Find where the given text appears and provide that cell's center as [x, y] coordinate. 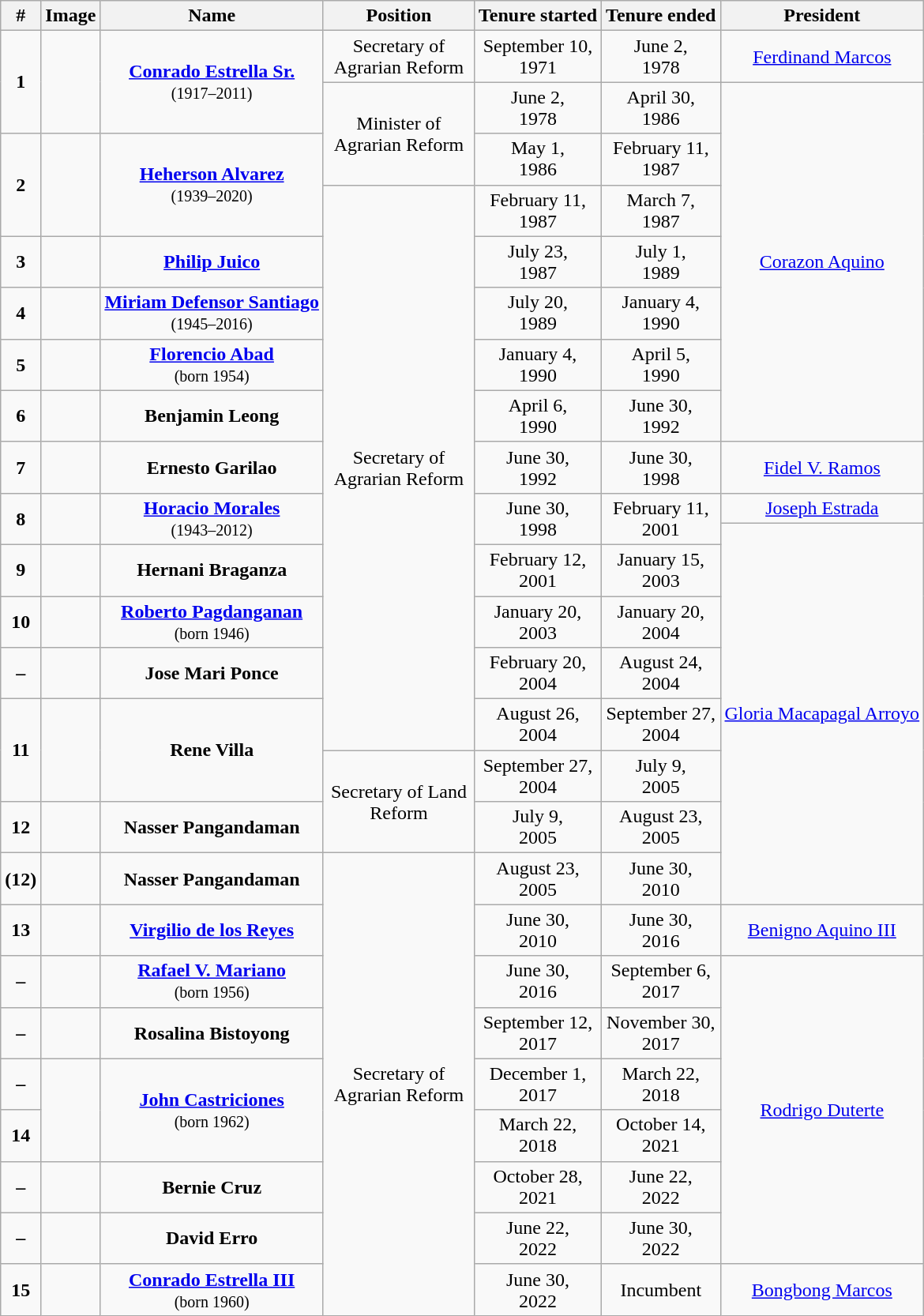
Ferdinand Marcos [822, 57]
January 20,2004 [661, 621]
12 [21, 828]
Secretary of Land Reform [398, 802]
4 [21, 313]
February 12,2001 [537, 570]
Rafael V. Mariano(born 1956) [212, 981]
February 20,2004 [537, 673]
February 11,2001 [661, 518]
August 24,2004 [661, 673]
10 [21, 621]
Joseph Estrada [822, 508]
President [822, 16]
Conrado Estrella Sr.(1917–2011) [212, 82]
Heherson Alvarez(1939–2020) [212, 185]
Name [212, 16]
14 [21, 1136]
April 30,1986 [661, 107]
Bernie Cruz [212, 1186]
8 [21, 518]
July 1,1989 [661, 262]
Incumbent [661, 1289]
August 26,2004 [537, 725]
January 15,2003 [661, 570]
April 5,1990 [661, 365]
11 [21, 750]
David Erro [212, 1239]
Florencio Abad(born 1954) [212, 365]
6 [21, 415]
Benigno Aquino III [822, 931]
2 [21, 185]
Ernesto Garilao [212, 468]
Benjamin Leong [212, 415]
Rene Villa [212, 750]
Position [398, 16]
15 [21, 1289]
July 23,1987 [537, 262]
Tenure started [537, 16]
Conrado Estrella III(born 1960) [212, 1289]
Rodrigo Duterte [822, 1110]
13 [21, 931]
July 20,1989 [537, 313]
7 [21, 468]
May 1,1986 [537, 160]
Minister of Agrarian Reform [398, 133]
Tenure ended [661, 16]
Virgilio de los Reyes [212, 931]
November 30,2017 [661, 1033]
# [21, 16]
September 6,2017 [661, 981]
5 [21, 365]
(12) [21, 878]
Rosalina Bistoyong [212, 1033]
September 10,1971 [537, 57]
October 28,2021 [537, 1186]
3 [21, 262]
January 20,2003 [537, 621]
9 [21, 570]
Miriam Defensor Santiago(1945–2016) [212, 313]
Corazon Aquino [822, 262]
Hernani Braganza [212, 570]
1 [21, 82]
Horacio Morales(1943–2012) [212, 518]
Roberto Pagdanganan(born 1946) [212, 621]
April 6,1990 [537, 415]
Jose Mari Ponce [212, 673]
Fidel V. Ramos [822, 468]
John Castriciones(born 1962) [212, 1110]
March 7,1987 [661, 210]
September 12,2017 [537, 1033]
Gloria Macapagal Arroyo [822, 713]
October 14,2021 [661, 1136]
Image [71, 16]
December 1,2017 [537, 1084]
Philip Juico [212, 262]
Bongbong Marcos [822, 1289]
